Extract the [x, y] coordinate from the center of the cell holding the provided text.  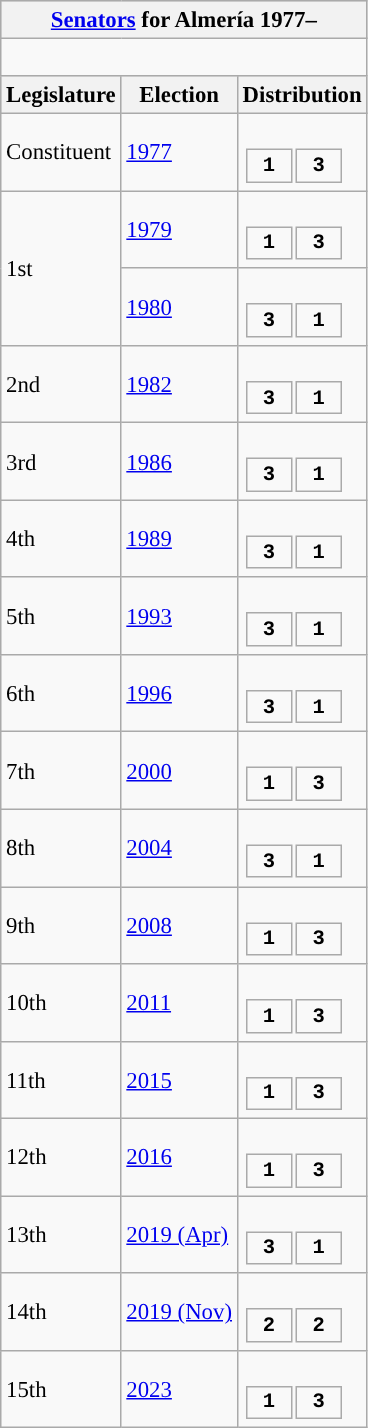
7th [61, 770]
13th [61, 1234]
2019 (Apr) [179, 1234]
2015 [179, 1080]
11th [61, 1080]
6th [61, 694]
1979 [179, 230]
Legislature [61, 95]
2016 [179, 1158]
8th [61, 848]
2019 (Nov) [179, 1312]
14th [61, 1312]
1980 [179, 306]
2011 [179, 1002]
15th [61, 1388]
5th [61, 616]
2nd [61, 384]
2023 [179, 1388]
1st [61, 268]
1989 [179, 538]
1977 [179, 152]
2008 [179, 926]
9th [61, 926]
12th [61, 1158]
Senators for Almería 1977– [184, 20]
1996 [179, 694]
1982 [179, 384]
1986 [179, 462]
2000 [179, 770]
3rd [61, 462]
Distribution [302, 95]
Election [179, 95]
4th [61, 538]
2004 [179, 848]
10th [61, 1002]
Constituent [61, 152]
1993 [179, 616]
2 2 [302, 1312]
